Determine the (X, Y) coordinate at the center of the cell enclosing the given text.  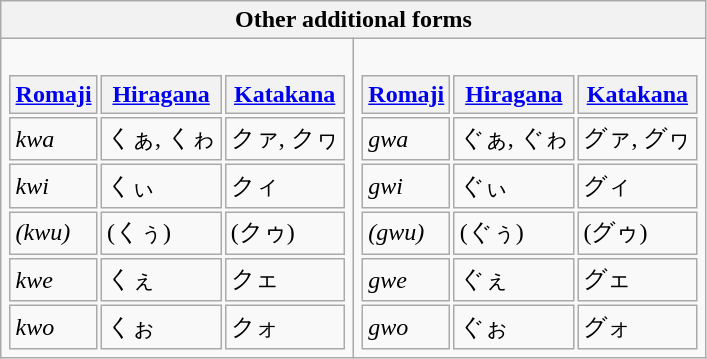
グェ (638, 280)
ぐぁ, ぐゎ (514, 139)
(gwu) (406, 233)
gwi (406, 186)
(ぐぅ) (514, 233)
クィ (284, 186)
(くぅ) (162, 233)
gwo (406, 327)
グァ, グヮ (638, 139)
kwa (54, 139)
ぐぇ (514, 280)
gwa (406, 139)
くぉ (162, 327)
Romaji Hiragana Katakana kwa くぁ, くゎ クァ, クヮ kwi くぃ クィ (kwu) (くぅ) (クゥ) kwe くぇ クェ kwo くぉ クォ (178, 198)
(kwu) (54, 233)
gwe (406, 280)
くぁ, くゎ (162, 139)
Romaji Hiragana Katakana gwa ぐぁ, ぐゎ グァ, グヮ gwi ぐぃ グィ (gwu) (ぐぅ) (グゥ) gwe ぐぇ グェ gwo ぐぉ グォ (530, 198)
グィ (638, 186)
kwi (54, 186)
くぃ (162, 186)
ぐぃ (514, 186)
クェ (284, 280)
kwo (54, 327)
クァ, クヮ (284, 139)
Other additional forms (354, 20)
くぇ (162, 280)
グォ (638, 327)
(クゥ) (284, 233)
クォ (284, 327)
ぐぉ (514, 327)
kwe (54, 280)
(グゥ) (638, 233)
